Return the (X, Y) coordinate for the center point of the cell that contains the specified text.  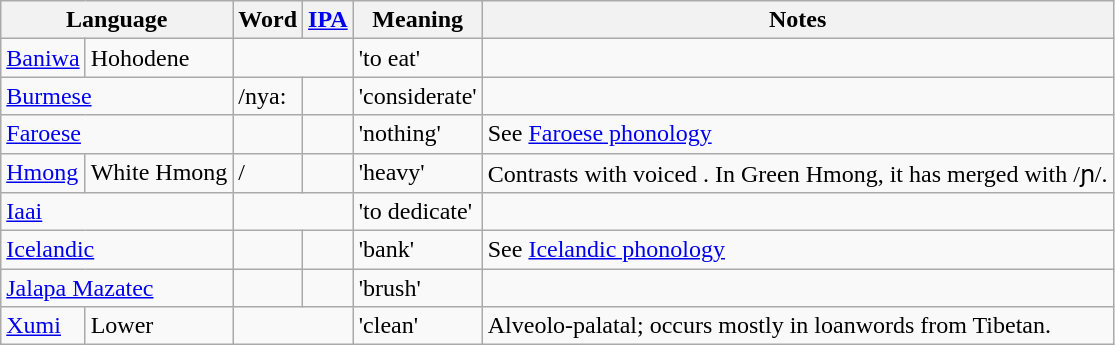
Iaai (117, 212)
Word (268, 20)
Notes (798, 20)
'considerate' (418, 96)
Jalapa Mazatec (117, 288)
Alveolo-palatal; occurs mostly in loanwords from Tibetan. (798, 326)
'to eat' (418, 58)
Contrasts with voiced . In Green Hmong, it has merged with /ɲ/. (798, 173)
'clean' (418, 326)
Hohodene (159, 58)
White Hmong (159, 173)
IPA (328, 20)
Baniwa (43, 58)
Icelandic (117, 250)
Faroese (117, 134)
Language (117, 20)
See Icelandic phonology (798, 250)
'bank' (418, 250)
Hmong (43, 173)
Meaning (418, 20)
'brush' (418, 288)
'to dedicate' (418, 212)
See Faroese phonology (798, 134)
'nothing' (418, 134)
/nya: (268, 96)
/ (268, 173)
Xumi (43, 326)
Burmese (117, 96)
Lower (159, 326)
'heavy' (418, 173)
